Provide the (x, y) coordinate of the cell's center where the given text is located.  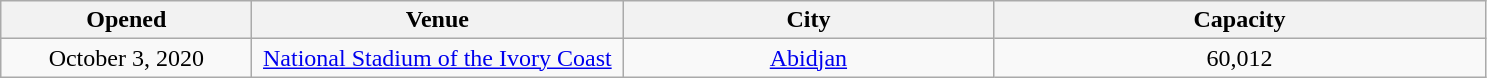
October 3, 2020 (126, 58)
60,012 (1240, 58)
Abidjan (808, 58)
National Stadium of the Ivory Coast (438, 58)
Capacity (1240, 20)
Opened (126, 20)
City (808, 20)
Venue (438, 20)
